Return [x, y] of the center of cell containing provided text 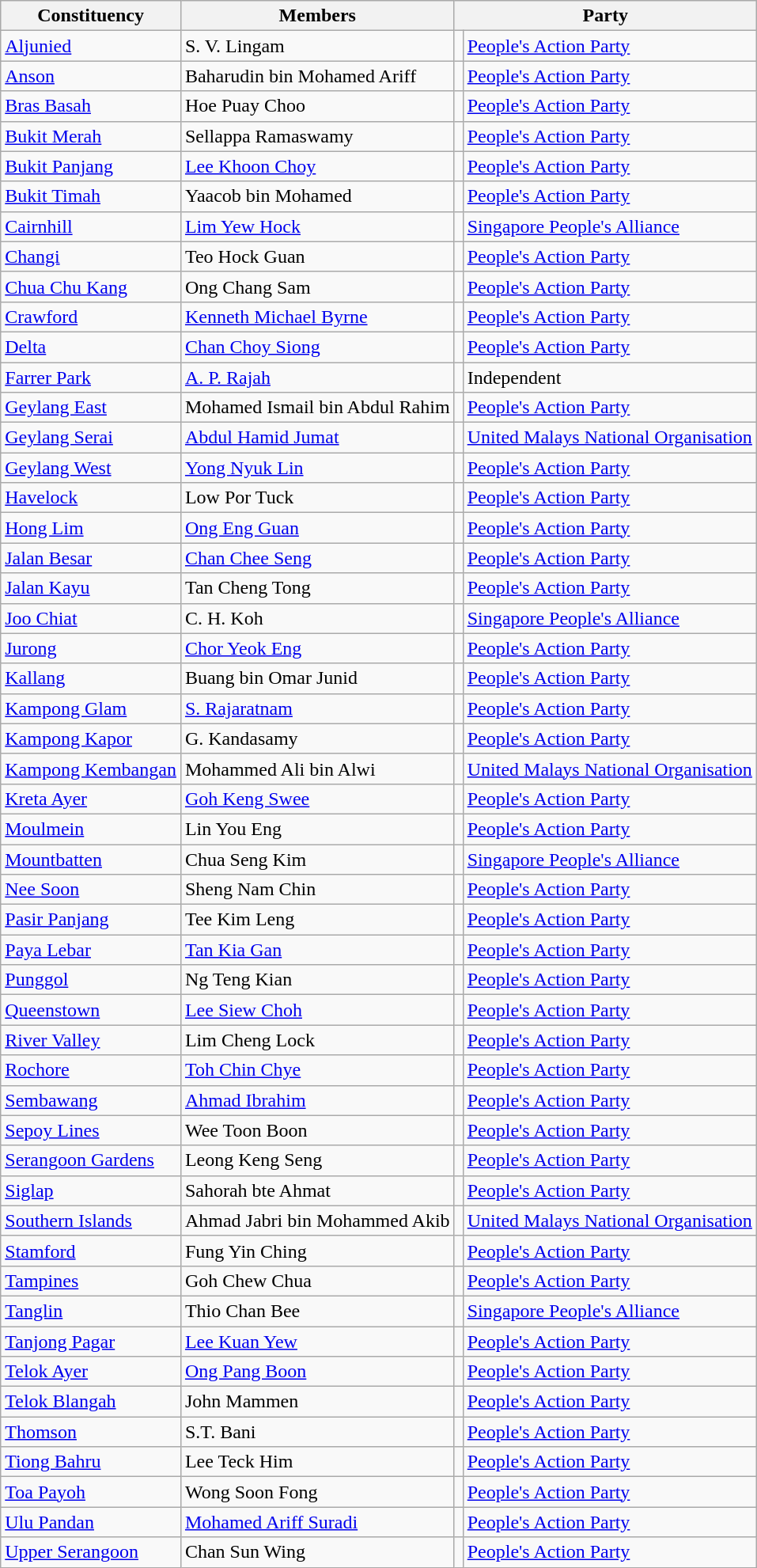
Ong Eng Guan [317, 528]
Tan Cheng Tong [317, 588]
Tiong Bahru [91, 1462]
Rochore [91, 1070]
Tan Kia Gan [317, 950]
Baharudin bin Mohamed Ariff [317, 76]
Lin You Eng [317, 829]
Thio Chan Bee [317, 1311]
Ong Pang Boon [317, 1372]
Toa Payoh [91, 1492]
Hoe Puay Choo [317, 106]
Tanglin [91, 1311]
S. Rajaratnam [317, 708]
Thomson [91, 1432]
Goh Keng Swee [317, 799]
Mohamed Ismail bin Abdul Rahim [317, 408]
John Mammen [317, 1402]
Cairnhill [91, 226]
Upper Serangoon [91, 1552]
Yaacob bin Mohamed [317, 196]
Mohamed Ariff Suradi [317, 1522]
Wong Soon Fong [317, 1492]
G. Kandasamy [317, 738]
Pasir Panjang [91, 920]
Teo Hock Guan [317, 256]
Goh Chew Chua [317, 1281]
Toh Chin Chye [317, 1070]
A. P. Rajah [317, 378]
Kenneth Michael Byrne [317, 317]
Kallang [91, 678]
Chua Chu Kang [91, 287]
Aljunied [91, 46]
Lim Yew Hock [317, 226]
Changi [91, 256]
Serangoon Gardens [91, 1160]
Tampines [91, 1281]
Lee Kuan Yew [317, 1342]
Constituency [91, 16]
Joo Chiat [91, 618]
Bras Basah [91, 106]
C. H. Koh [317, 618]
Lim Cheng Lock [317, 1040]
Chor Yeok Eng [317, 648]
Independent [609, 378]
Tanjong Pagar [91, 1342]
Members [317, 16]
Queenstown [91, 1010]
Anson [91, 76]
Sellappa Ramaswamy [317, 136]
Mountbatten [91, 859]
Jalan Besar [91, 558]
Lee Teck Him [317, 1462]
Fung Yin Ching [317, 1251]
Buang bin Omar Junid [317, 678]
Chan Chee Seng [317, 558]
Geylang Serai [91, 438]
Bukit Panjang [91, 166]
Crawford [91, 317]
Party [605, 16]
Havelock [91, 498]
Geylang East [91, 408]
Ong Chang Sam [317, 287]
Siglap [91, 1190]
Hong Lim [91, 528]
Telok Blangah [91, 1402]
Sembawang [91, 1100]
Jurong [91, 648]
Geylang West [91, 468]
Ahmad Jabri bin Mohammed Akib [317, 1221]
Punggol [91, 980]
Lee Khoon Choy [317, 166]
Ulu Pandan [91, 1522]
River Valley [91, 1040]
S. V. Lingam [317, 46]
Telok Ayer [91, 1372]
Tee Kim Leng [317, 920]
Chan Choy Siong [317, 347]
S.T. Bani [317, 1432]
Farrer Park [91, 378]
Yong Nyuk Lin [317, 468]
Southern Islands [91, 1221]
Nee Soon [91, 890]
Ng Teng Kian [317, 980]
Sepoy Lines [91, 1130]
Mohammed Ali bin Alwi [317, 769]
Kampong Kapor [91, 738]
Ahmad Ibrahim [317, 1100]
Delta [91, 347]
Leong Keng Seng [317, 1160]
Lee Siew Choh [317, 1010]
Wee Toon Boon [317, 1130]
Paya Lebar [91, 950]
Sahorah bte Ahmat [317, 1190]
Bukit Timah [91, 196]
Bukit Merah [91, 136]
Chan Sun Wing [317, 1552]
Kreta Ayer [91, 799]
Kampong Glam [91, 708]
Sheng Nam Chin [317, 890]
Stamford [91, 1251]
Moulmein [91, 829]
Abdul Hamid Jumat [317, 438]
Low Por Tuck [317, 498]
Jalan Kayu [91, 588]
Kampong Kembangan [91, 769]
Chua Seng Kim [317, 859]
